Extract the (X, Y) coordinate from the center of the cell holding the provided text.  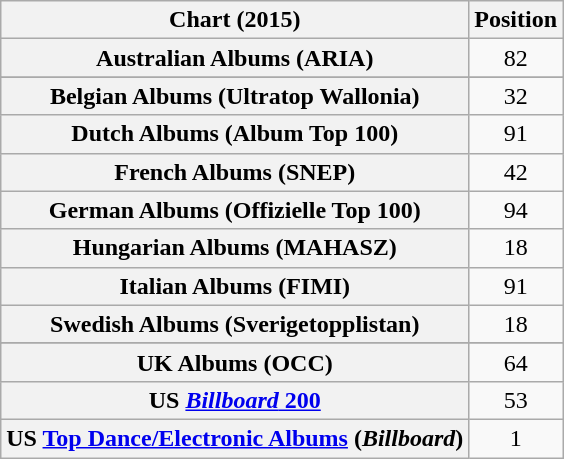
32 (516, 96)
53 (516, 400)
94 (516, 210)
Italian Albums (FIMI) (235, 286)
42 (516, 172)
1 (516, 438)
Chart (2015) (235, 20)
US Top Dance/Electronic Albums (Billboard) (235, 438)
Dutch Albums (Album Top 100) (235, 134)
UK Albums (OCC) (235, 362)
German Albums (Offizielle Top 100) (235, 210)
Hungarian Albums (MAHASZ) (235, 248)
64 (516, 362)
Belgian Albums (Ultratop Wallonia) (235, 96)
Position (516, 20)
Swedish Albums (Sverigetopplistan) (235, 324)
US Billboard 200 (235, 400)
French Albums (SNEP) (235, 172)
82 (516, 58)
Australian Albums (ARIA) (235, 58)
